Extract the (X, Y) coordinate from the center of the cell holding the provided text.  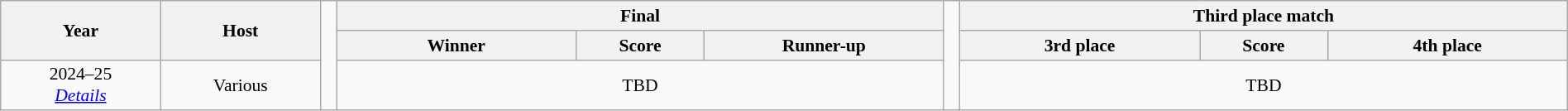
Final (640, 16)
Third place match (1264, 16)
Runner-up (824, 46)
Year (81, 30)
3rd place (1080, 46)
Various (240, 84)
4th place (1447, 46)
Winner (457, 46)
Host (240, 30)
2024–25 Details (81, 84)
